Pinpoint the cell where the given text exists, returning its (x, y) midpoint coordinate. 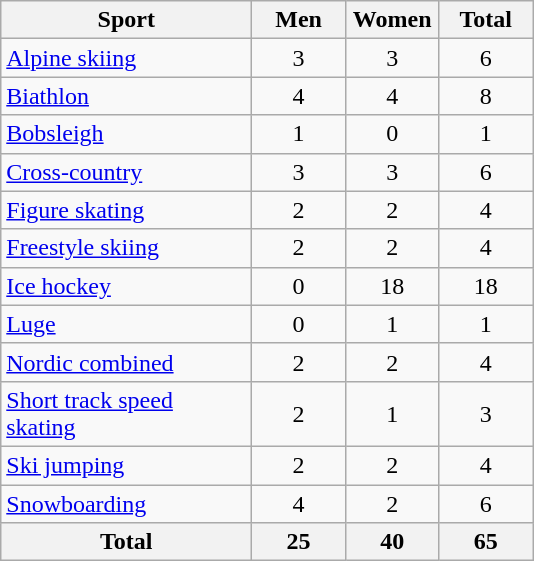
Ski jumping (126, 465)
Women (392, 20)
Snowboarding (126, 503)
Biathlon (126, 96)
Short track speed skating (126, 414)
25 (299, 542)
Freestyle skiing (126, 248)
Luge (126, 324)
65 (486, 542)
Sport (126, 20)
Alpine skiing (126, 58)
Figure skating (126, 210)
Cross-country (126, 172)
40 (392, 542)
Nordic combined (126, 362)
Men (299, 20)
Bobsleigh (126, 134)
Ice hockey (126, 286)
8 (486, 96)
